Return [x, y] of the center of cell containing provided text 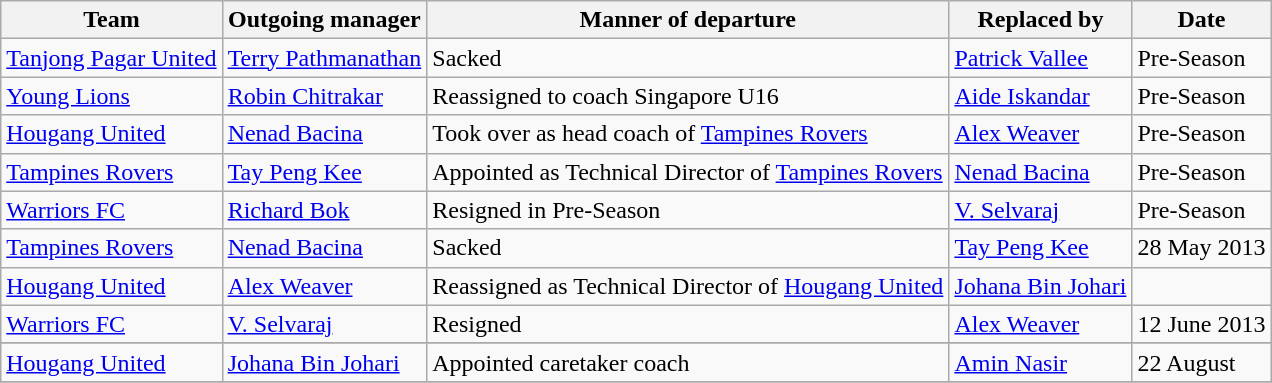
28 May 2013 [1202, 248]
Date [1202, 20]
Patrick Vallee [1040, 58]
Tanjong Pagar United [112, 58]
12 June 2013 [1202, 324]
Appointed as Technical Director of Tampines Rovers [688, 172]
Manner of departure [688, 20]
Outgoing manager [324, 20]
Terry Pathmanathan [324, 58]
Appointed caretaker coach [688, 362]
Robin Chitrakar [324, 96]
Aide Iskandar [1040, 96]
Young Lions [112, 96]
Resigned [688, 324]
Richard Bok [324, 210]
22 August [1202, 362]
Reassigned to coach Singapore U16 [688, 96]
Reassigned as Technical Director of Hougang United [688, 286]
Team [112, 20]
Replaced by [1040, 20]
Resigned in Pre-Season [688, 210]
Took over as head coach of Tampines Rovers [688, 134]
Amin Nasir [1040, 362]
